Extract the (x, y) coordinate from the center of the cell holding the provided text.  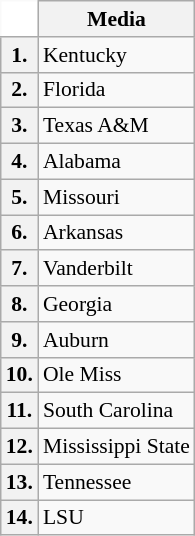
Vanderbilt (116, 269)
12. (20, 447)
Arkansas (116, 233)
7. (20, 269)
Tennessee (116, 482)
5. (20, 197)
14. (20, 518)
10. (20, 375)
Mississippi State (116, 447)
2. (20, 90)
Georgia (116, 304)
1. (20, 55)
South Carolina (116, 411)
8. (20, 304)
Kentucky (116, 55)
Auburn (116, 340)
11. (20, 411)
4. (20, 162)
Media (116, 19)
Missouri (116, 197)
6. (20, 233)
Texas A&M (116, 126)
13. (20, 482)
Alabama (116, 162)
3. (20, 126)
LSU (116, 518)
9. (20, 340)
Florida (116, 90)
Ole Miss (116, 375)
